Detect which cell encompasses the target text, then output its [X, Y] center coordinate. 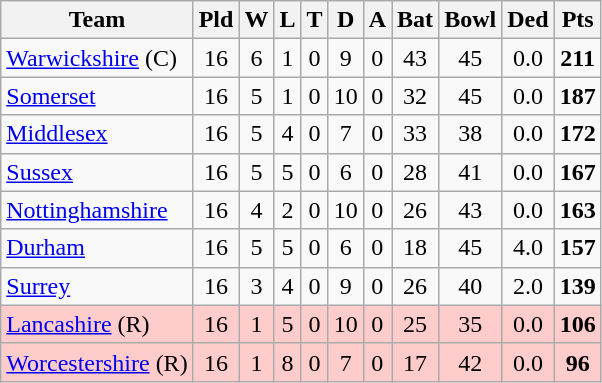
L [288, 20]
Somerset [97, 96]
3 [256, 286]
106 [578, 324]
Team [97, 20]
2 [288, 210]
T [314, 20]
163 [578, 210]
W [256, 20]
167 [578, 172]
33 [416, 134]
187 [578, 96]
A [377, 20]
4.0 [528, 248]
211 [578, 58]
172 [578, 134]
Lancashire (R) [97, 324]
Nottinghamshire [97, 210]
32 [416, 96]
96 [578, 362]
Bowl [470, 20]
Durham [97, 248]
139 [578, 286]
18 [416, 248]
Pld [216, 20]
8 [288, 362]
2.0 [528, 286]
28 [416, 172]
25 [416, 324]
17 [416, 362]
Bat [416, 20]
Ded [528, 20]
38 [470, 134]
40 [470, 286]
Middlesex [97, 134]
35 [470, 324]
Worcestershire (R) [97, 362]
Pts [578, 20]
157 [578, 248]
41 [470, 172]
Surrey [97, 286]
42 [470, 362]
Warwickshire (C) [97, 58]
D [346, 20]
Sussex [97, 172]
